Detect which cell encompasses the target text, then output its [x, y] center coordinate. 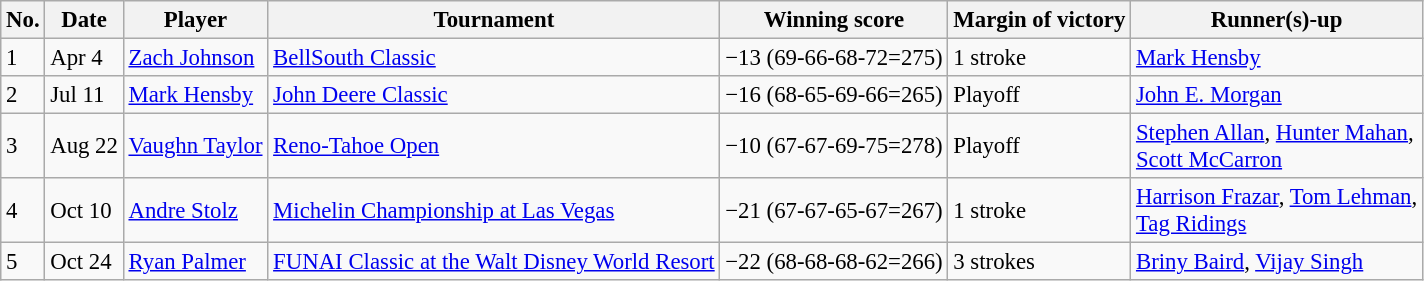
Date [84, 20]
No. [23, 20]
Tournament [494, 20]
−21 (67-67-65-67=267) [834, 210]
−16 (68-65-69-66=265) [834, 95]
Oct 10 [84, 210]
Winning score [834, 20]
3 [23, 146]
Aug 22 [84, 146]
Margin of victory [1040, 20]
Michelin Championship at Las Vegas [494, 210]
FUNAI Classic at the Walt Disney World Resort [494, 262]
5 [23, 262]
Reno-Tahoe Open [494, 146]
John Deere Classic [494, 95]
Harrison Frazar, Tom Lehman, Tag Ridings [1277, 210]
−22 (68-68-68-62=266) [834, 262]
1 [23, 58]
Oct 24 [84, 262]
Stephen Allan, Hunter Mahan, Scott McCarron [1277, 146]
Apr 4 [84, 58]
Jul 11 [84, 95]
Briny Baird, Vijay Singh [1277, 262]
Ryan Palmer [196, 262]
Runner(s)-up [1277, 20]
4 [23, 210]
Player [196, 20]
Andre Stolz [196, 210]
John E. Morgan [1277, 95]
3 strokes [1040, 262]
BellSouth Classic [494, 58]
Vaughn Taylor [196, 146]
2 [23, 95]
Zach Johnson [196, 58]
−13 (69-66-68-72=275) [834, 58]
−10 (67-67-69-75=278) [834, 146]
